Provide the [x, y] coordinate of the cell's center where the given text is located.  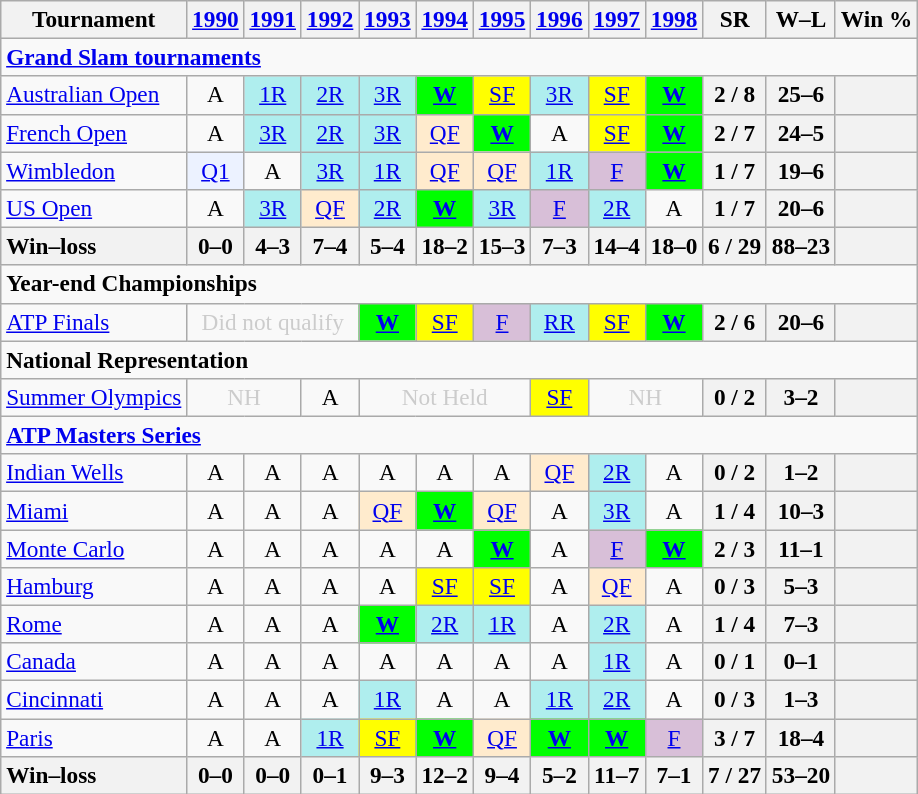
Canada [94, 662]
15–3 [502, 246]
W–L [800, 19]
2 / 6 [735, 322]
0 / 1 [735, 662]
ATP Masters Series [460, 435]
Paris [94, 737]
Q1 [216, 170]
1990 [216, 19]
18–2 [444, 246]
7–4 [330, 246]
SR [735, 19]
18–0 [674, 246]
7 / 27 [735, 775]
1991 [272, 19]
1–2 [800, 473]
Australian Open [94, 95]
53–20 [800, 775]
4–3 [272, 246]
25–6 [800, 95]
Rome [94, 624]
2 / 7 [735, 133]
2 / 8 [735, 95]
US Open [94, 208]
11–1 [800, 548]
10–3 [800, 510]
Grand Slam tournaments [460, 57]
1996 [560, 19]
Indian Wells [94, 473]
1997 [616, 19]
Cincinnati [94, 699]
9–3 [388, 775]
French Open [94, 133]
Not Held [445, 397]
24–5 [800, 133]
18–4 [800, 737]
88–23 [800, 246]
Summer Olympics [94, 397]
11–7 [616, 775]
2 / 3 [735, 548]
1998 [674, 19]
Wimbledon [94, 170]
Year-end Championships [460, 284]
3 / 7 [735, 737]
7–1 [674, 775]
6 / 29 [735, 246]
Miami [94, 510]
ATP Finals [94, 322]
3–2 [800, 397]
1992 [330, 19]
1993 [388, 19]
Monte Carlo [94, 548]
1–3 [800, 699]
12–2 [444, 775]
Win % [876, 19]
9–4 [502, 775]
National Representation [460, 359]
RR [560, 322]
Did not qualify [273, 322]
1994 [444, 19]
5–3 [800, 586]
Hamburg [94, 586]
14–4 [616, 246]
5–4 [388, 246]
Tournament [94, 19]
19–6 [800, 170]
1995 [502, 19]
5–2 [560, 775]
